Provide the [x, y] coordinate of the cell's center where the given text is located.  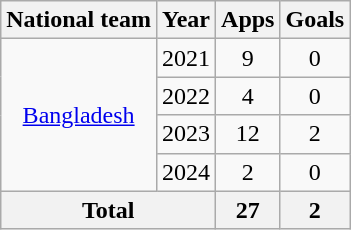
2023 [186, 134]
2021 [186, 58]
27 [248, 210]
Apps [248, 20]
2022 [186, 96]
Year [186, 20]
4 [248, 96]
Total [108, 210]
12 [248, 134]
National team [79, 20]
9 [248, 58]
Goals [315, 20]
Bangladesh [79, 115]
2024 [186, 172]
